Scan for the cell matching the given text and deliver its (x, y) coordinate at center. 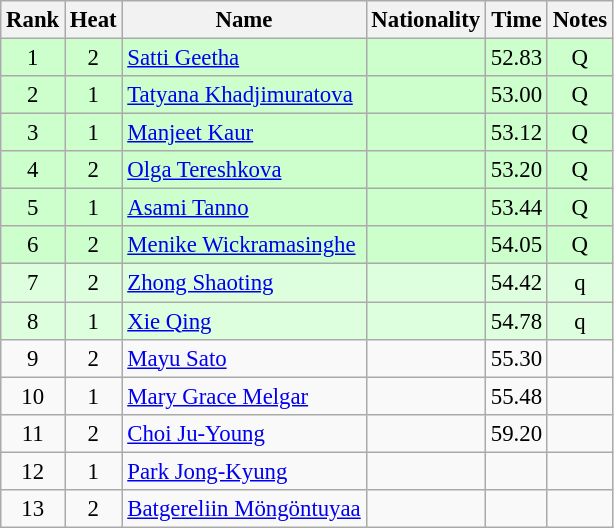
Manjeet Kaur (244, 133)
53.12 (516, 133)
9 (33, 358)
4 (33, 170)
Asami Tanno (244, 208)
Xie Qing (244, 321)
Batgereliin Möngöntuyaa (244, 509)
6 (33, 245)
54.05 (516, 245)
7 (33, 283)
54.78 (516, 321)
55.48 (516, 396)
54.42 (516, 283)
Notes (580, 20)
11 (33, 433)
Choi Ju-Young (244, 433)
8 (33, 321)
Heat (94, 20)
Menike Wickramasinghe (244, 245)
53.44 (516, 208)
Satti Geetha (244, 58)
Olga Tereshkova (244, 170)
Nationality (426, 20)
Mayu Sato (244, 358)
Time (516, 20)
53.00 (516, 95)
Park Jong-Kyung (244, 471)
Rank (33, 20)
10 (33, 396)
5 (33, 208)
Name (244, 20)
13 (33, 509)
Mary Grace Melgar (244, 396)
53.20 (516, 170)
3 (33, 133)
52.83 (516, 58)
Tatyana Khadjimuratova (244, 95)
12 (33, 471)
Zhong Shaoting (244, 283)
59.20 (516, 433)
55.30 (516, 358)
